Detect which cell encompasses the target text, then output its (x, y) center coordinate. 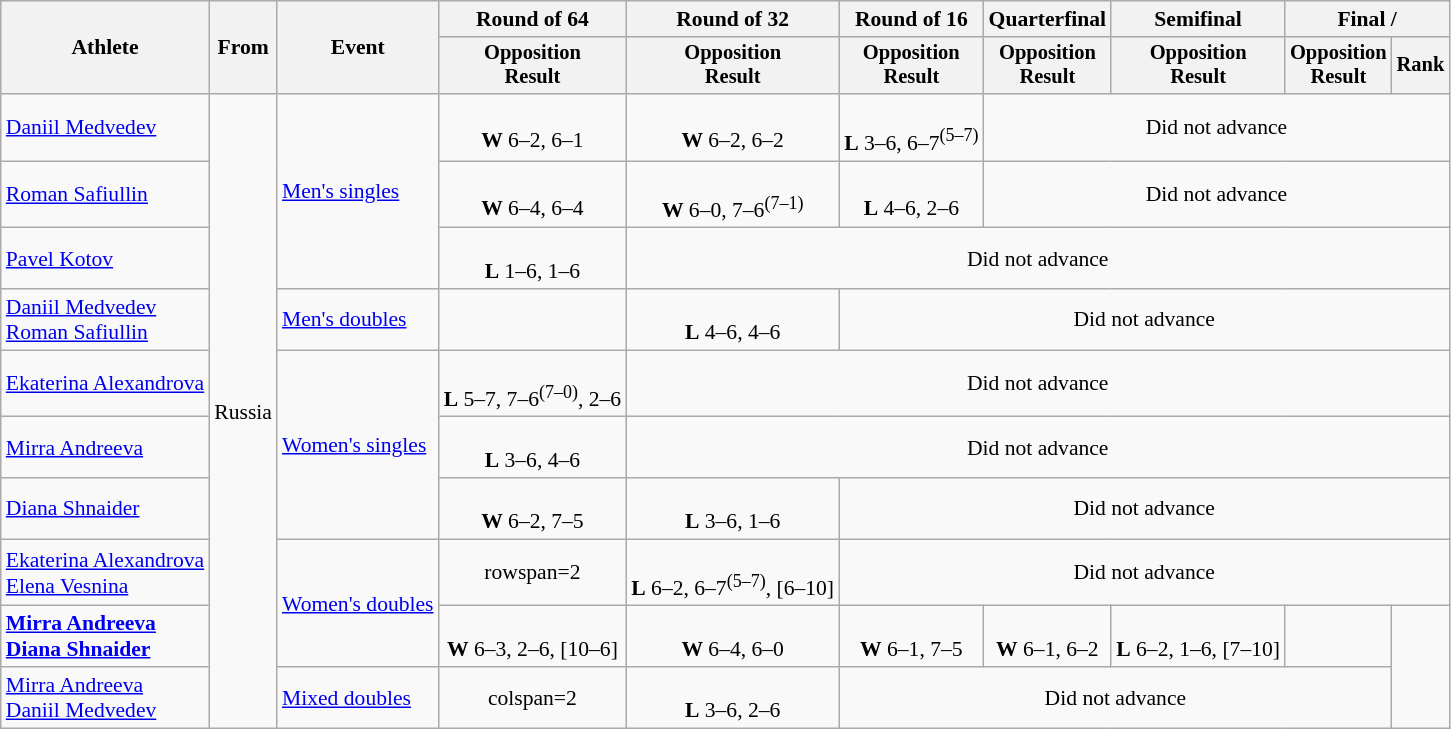
W 6–0, 7–6(7–1) (732, 194)
Mirra Andreeva (106, 448)
Ekaterina Alexandrova (106, 384)
Round of 16 (911, 19)
L 1–6, 1–6 (533, 258)
W 6–4, 6–0 (732, 636)
Athlete (106, 48)
L 4–6, 2–6 (911, 194)
Event (358, 48)
Men's singles (358, 192)
Women's singles (358, 444)
L 3–6, 1–6 (732, 508)
From (243, 48)
Mixed doubles (358, 698)
rowspan=2 (533, 572)
Semifinal (1198, 19)
Mirra AndreevaDiana Shnaider (106, 636)
Final / (1367, 19)
Diana Shnaider (106, 508)
Quarterfinal (1048, 19)
L 4–6, 4–6 (732, 320)
Pavel Kotov (106, 258)
Daniil MedvedevRoman Safiullin (106, 320)
W 6–4, 6–4 (533, 194)
Ekaterina AlexandrovaElena Vesnina (106, 572)
W 6–2, 7–5 (533, 508)
L 6–2, 6–7(5–7), [6–10] (732, 572)
Russia (243, 411)
W 6–3, 2–6, [10–6] (533, 636)
W 6–1, 6–2 (1048, 636)
L 3–6, 2–6 (732, 698)
Women's doubles (358, 603)
Daniil Medvedev (106, 128)
W 6–2, 6–1 (533, 128)
Men's doubles (358, 320)
Roman Safiullin (106, 194)
Rank (1421, 66)
L 5–7, 7–6(7–0), 2–6 (533, 384)
L 3–6, 4–6 (533, 448)
L 3–6, 6–7(5–7) (911, 128)
W 6–2, 6–2 (732, 128)
Round of 32 (732, 19)
Mirra AndreevaDaniil Medvedev (106, 698)
Round of 64 (533, 19)
W 6–1, 7–5 (911, 636)
L 6–2, 1–6, [7–10] (1198, 636)
colspan=2 (533, 698)
